Pinpoint the cell where the given text exists, returning its [x, y] midpoint coordinate. 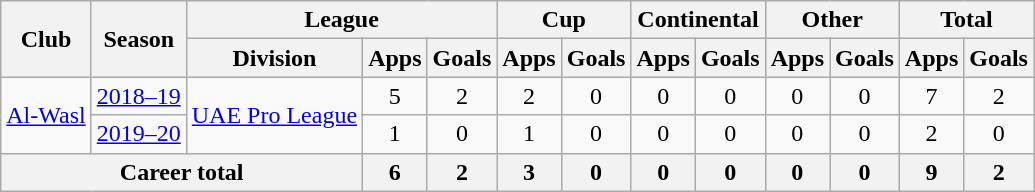
2018–19 [138, 96]
7 [931, 96]
UAE Pro League [274, 115]
3 [529, 172]
Season [138, 39]
Other [832, 20]
Division [274, 58]
9 [931, 172]
Total [966, 20]
6 [395, 172]
Continental [698, 20]
League [342, 20]
2019–20 [138, 134]
Cup [564, 20]
Club [46, 39]
Career total [182, 172]
5 [395, 96]
Al-Wasl [46, 115]
